Identify which cell holds the provided text, then report its (X, Y) central coordinate. 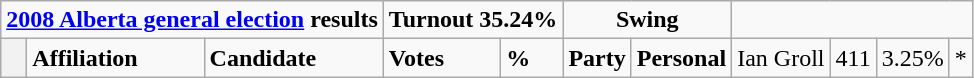
Turnout 35.24% (473, 20)
Personal (681, 58)
Swing (648, 20)
3.25% (912, 58)
% (532, 58)
Affiliation (116, 58)
Candidate (294, 58)
2008 Alberta general election results (192, 20)
411 (853, 58)
Ian Groll (781, 58)
Party (597, 58)
Votes (442, 58)
* (960, 58)
